Identify which cell holds the provided text, then report its [x, y] central coordinate. 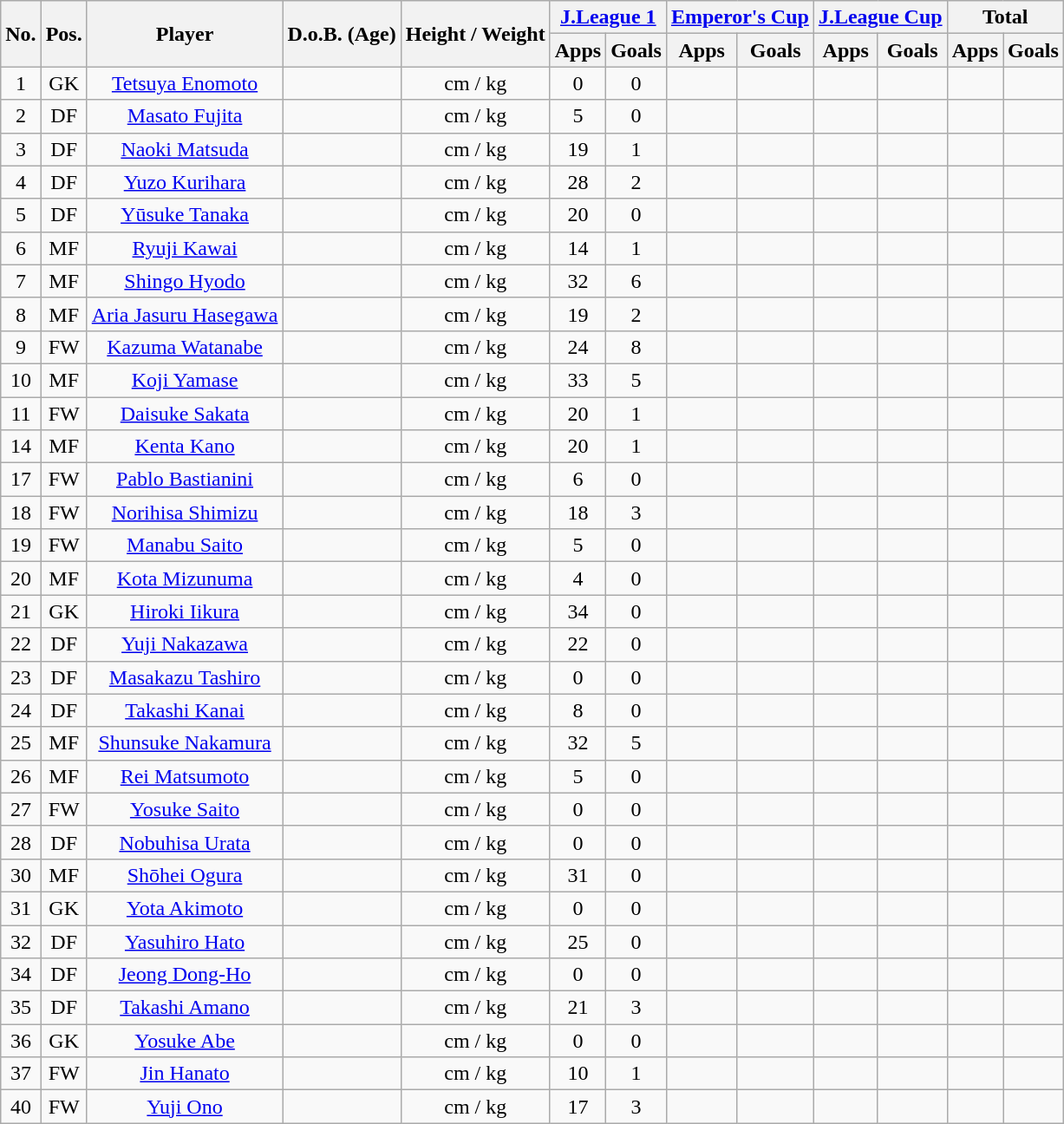
33 [578, 380]
27 [21, 809]
Shōhei Ogura [185, 875]
11 [21, 414]
37 [21, 1074]
No. [21, 34]
Hiroki Iikura [185, 611]
Aria Jasuru Hasegawa [185, 314]
Tetsuya Enomoto [185, 83]
Yūsuke Tanaka [185, 215]
Pos. [64, 34]
Yuji Nakazawa [185, 644]
D.o.B. (Age) [342, 34]
Total [1005, 17]
Takashi Amano [185, 1008]
J.League 1 [608, 17]
Jin Hanato [185, 1074]
J.League Cup [880, 17]
Yota Akimoto [185, 908]
Yasuhiro Hato [185, 941]
Daisuke Sakata [185, 414]
Ryuji Kawai [185, 248]
26 [21, 776]
Emperor's Cup [740, 17]
Yosuke Abe [185, 1041]
Pablo Bastianini [185, 480]
36 [21, 1041]
Height / Weight [475, 34]
7 [21, 281]
30 [21, 875]
Manabu Saito [185, 546]
Takashi Kanai [185, 710]
Kazuma Watanabe [185, 347]
Masato Fujita [185, 116]
Jeong Dong-Ho [185, 975]
Yosuke Saito [185, 809]
Nobuhisa Urata [185, 842]
Koji Yamase [185, 380]
Kota Mizunuma [185, 578]
Kenta Kano [185, 447]
Naoki Matsuda [185, 149]
Yuji Ono [185, 1107]
35 [21, 1008]
Shunsuke Nakamura [185, 743]
Rei Matsumoto [185, 776]
23 [21, 677]
40 [21, 1107]
Yuzo Kurihara [185, 182]
Shingo Hyodo [185, 281]
Masakazu Tashiro [185, 677]
Player [185, 34]
Norihisa Shimizu [185, 513]
9 [21, 347]
